Find where the given text appears and provide that cell's center as (X, Y) coordinate. 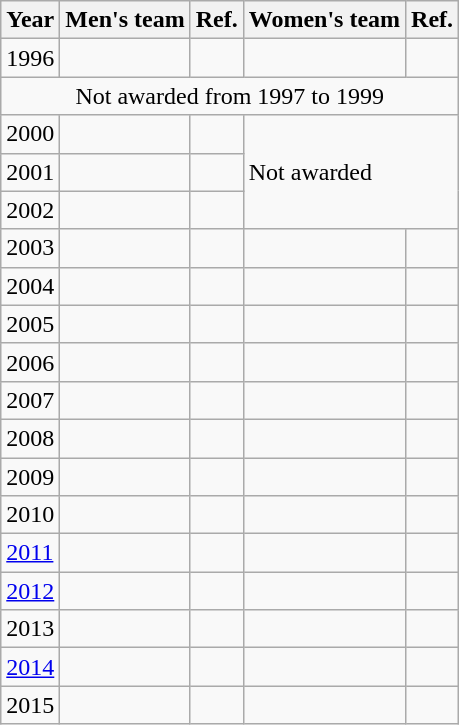
2005 (30, 324)
2015 (30, 705)
2014 (30, 667)
2009 (30, 477)
2012 (30, 591)
2010 (30, 515)
Not awarded (350, 172)
2001 (30, 172)
2008 (30, 438)
Women's team (324, 20)
2013 (30, 629)
1996 (30, 58)
2011 (30, 553)
2000 (30, 134)
Not awarded from 1997 to 1999 (230, 96)
2007 (30, 400)
Men's team (125, 20)
Year (30, 20)
2004 (30, 286)
2006 (30, 362)
2002 (30, 210)
2003 (30, 248)
